Identify which cell holds the provided text, then report its [x, y] central coordinate. 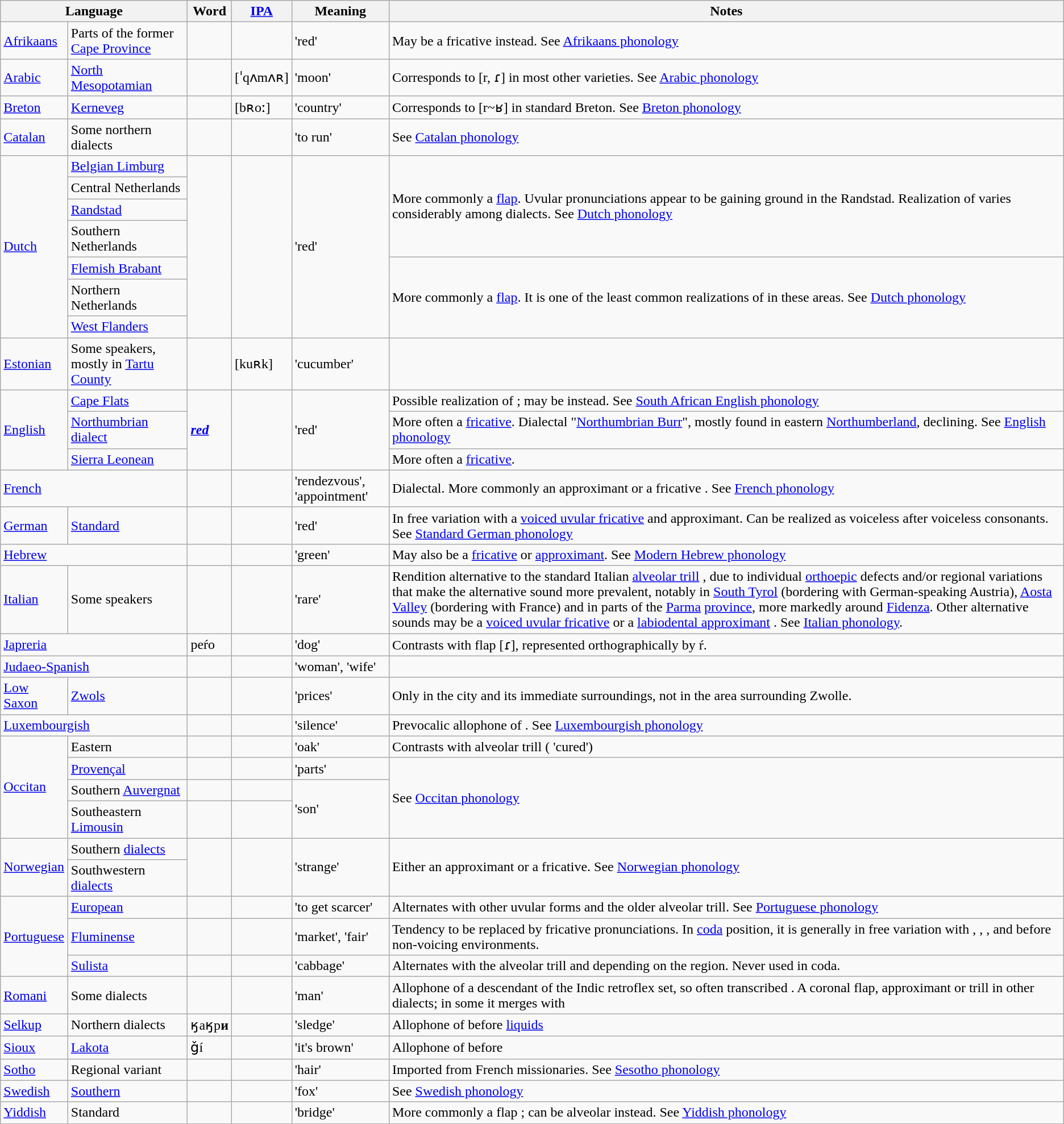
Arabic [34, 77]
'hair' [340, 1069]
West Flanders [127, 327]
'to get scarcer' [340, 907]
Japreria [94, 644]
Randstad [127, 210]
IPA [261, 11]
Occitan [34, 786]
North Mesopotamian [127, 77]
Breton [34, 107]
'dog' [340, 644]
'son' [340, 808]
See Swedish phonology [726, 1091]
Regional variant [127, 1069]
Only in the city and its immediate surroundings, not in the area surrounding Zwolle. [726, 696]
'bridge' [340, 1113]
[ˈqʌmʌʀ] [261, 77]
Corresponds to [r, ɾ] in most other varieties. See Arabic phonology [726, 77]
Dutch [34, 247]
'moon' [340, 77]
'woman', 'wife' [340, 667]
'market', 'fair' [340, 936]
Southern [127, 1091]
More commonly a flap ; can be alveolar instead. See Yiddish phonology [726, 1113]
May also be a fricative or approximant. See Modern Hebrew phonology [726, 555]
'country' [340, 107]
See Catalan phonology [726, 136]
May be a fricative instead. See Afrikaans phonology [726, 41]
Fluminense [127, 936]
Prevocalic allophone of . See Luxembourgish phonology [726, 725]
'rendezvous', 'appointment' [340, 489]
French [94, 489]
Northumbrian dialect [127, 430]
See Occitan phonology [726, 798]
Sotho [34, 1069]
Either an approximant or a fricative. See Norwegian phonology [726, 867]
Italian [34, 599]
Low Saxon [34, 696]
Some northern dialects [127, 136]
Language [94, 11]
Northern dialects [127, 1025]
'cabbage' [340, 966]
Flemish Brabant [127, 268]
Afrikaans [34, 41]
Parts of the former Cape Province [127, 41]
English [34, 430]
Norwegian [34, 867]
Contrasts with flap [ɾ], represented orthographically by ŕ. [726, 644]
Eastern [127, 747]
Portuguese [34, 936]
Word [210, 11]
Yiddish [34, 1113]
'prices' [340, 696]
'oak' [340, 747]
Provençal [127, 768]
[kuʀk] [261, 364]
Southern dialects [127, 848]
Luxembourgish [94, 725]
Northern Netherlands [127, 298]
Sioux [34, 1047]
Romani [34, 996]
Southwestern dialects [127, 879]
Southern Auvergnat [127, 790]
Allophone of before liquids [726, 1025]
Belgian Limburg [127, 166]
Catalan [34, 136]
Estonian [34, 364]
Selkup [34, 1025]
Imported from French missionaries. See Sesotho phonology [726, 1069]
Meaning [340, 11]
Dialectal. More commonly an approximant or a fricative . See French phonology [726, 489]
Alternates with other uvular forms and the older alveolar trill. See Portuguese phonology [726, 907]
Corresponds to [r~ʁ] in standard Breton. See Breton phonology [726, 107]
Central Netherlands [127, 188]
European [127, 907]
Southern Netherlands [127, 239]
Southeastern Limousin [127, 819]
'cucumber' [340, 364]
'to run' [340, 136]
More often a fricative. [726, 459]
'man' [340, 996]
Allophone of before [726, 1047]
More commonly a flap. It is one of the least common realizations of in these areas. See Dutch phonology [726, 298]
'it's brown' [340, 1047]
'strange' [340, 867]
Hebrew [94, 555]
Alternates with the alveolar trill and depending on the region. Never used in coda. [726, 966]
'silence' [340, 725]
Possible realization of ; may be instead. See South African English phonology [726, 401]
Kerneveg [127, 107]
Some dialects [127, 996]
Sulista [127, 966]
More often a fricative. Dialectal "Northumbrian Burr", mostly found in eastern Northumberland, declining. See English phonology [726, 430]
'green' [340, 555]
'parts' [340, 768]
peŕo [210, 644]
Judaeo-Spanish [94, 667]
Lakota [127, 1047]
Sierra Leonean [127, 459]
Swedish [34, 1091]
red [210, 430]
Some speakers [127, 599]
German [34, 525]
'sledge' [340, 1025]
Some speakers, mostly in Tartu County [127, 364]
Contrasts with alveolar trill ( 'cured') [726, 747]
Notes [726, 11]
ӄаӄри [210, 1025]
'rare' [340, 599]
Zwols [127, 696]
ǧí [210, 1047]
[bʀoː] [261, 107]
Cape Flats [127, 401]
'fox' [340, 1091]
